From the cell containing the given text, extract its center point as (x, y) coordinate. 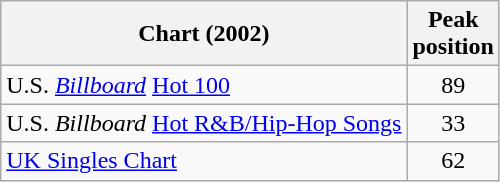
UK Singles Chart (204, 161)
Peakposition (453, 34)
U.S. Billboard Hot R&B/Hip-Hop Songs (204, 123)
89 (453, 85)
62 (453, 161)
U.S. Billboard Hot 100 (204, 85)
33 (453, 123)
Chart (2002) (204, 34)
